Determine the (X, Y) coordinate at the center of the cell enclosing the given text.  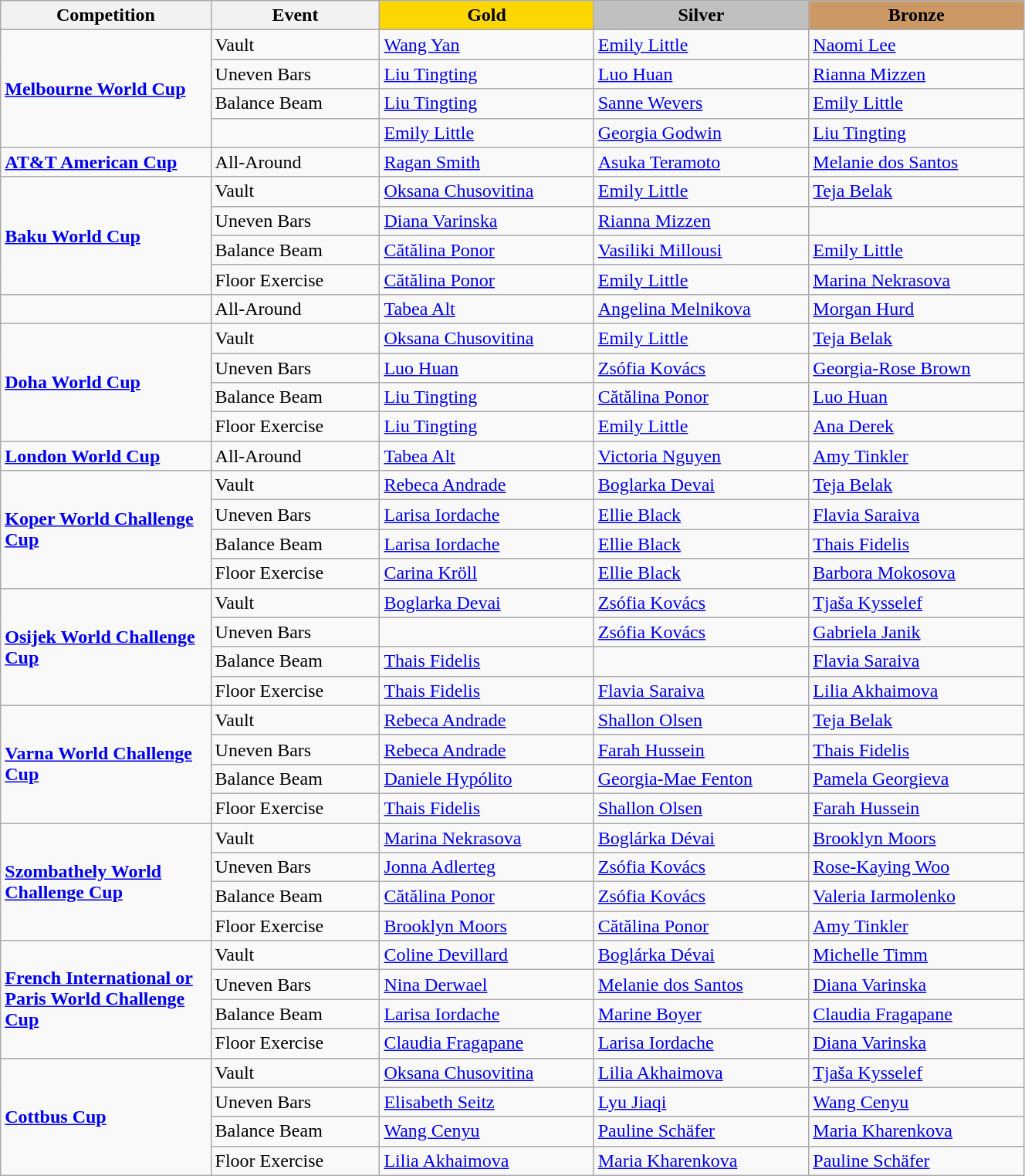
Osijek World Challenge Cup (106, 647)
Nina Derwael (486, 985)
Gold (486, 15)
Carina Kröll (486, 573)
Angelina Melnikova (701, 309)
Event (295, 15)
Cottbus Cup (106, 1117)
London World Cup (106, 456)
French International or Paris World Challenge Cup (106, 999)
AT&T American Cup (106, 162)
Vasiliki Millousi (701, 250)
Marine Boyer (701, 1014)
Sanne Wevers (701, 103)
Lyu Jiaqi (701, 1102)
Silver (701, 15)
Melbourne World Cup (106, 89)
Rose-Kaying Woo (917, 867)
Elisabeth Seitz (486, 1102)
Barbora Mokosova (917, 573)
Pamela Georgieva (917, 779)
Georgia-Rose Brown (917, 368)
Gabriela Janik (917, 632)
Georgia-Mae Fenton (701, 779)
Ana Derek (917, 427)
Varna World Challenge Cup (106, 764)
Georgia Godwin (701, 133)
Koper World Challenge Cup (106, 529)
Baku World Cup (106, 235)
Naomi Lee (917, 45)
Doha World Cup (106, 382)
Morgan Hurd (917, 309)
Ragan Smith (486, 162)
Competition (106, 15)
Asuka Teramoto (701, 162)
Victoria Nguyen (701, 456)
Jonna Adlerteg (486, 867)
Szombathely World Challenge Cup (106, 881)
Daniele Hypólito (486, 779)
Michelle Timm (917, 955)
Coline Devillard (486, 955)
Bronze (917, 15)
Valeria Iarmolenko (917, 897)
Wang Yan (486, 45)
